Detect which cell encompasses the target text, then output its [x, y] center coordinate. 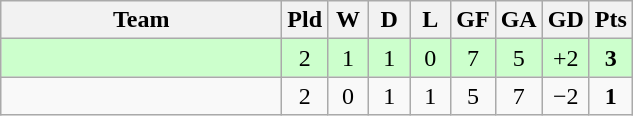
−2 [566, 96]
L [430, 20]
GA [518, 20]
Pts [610, 20]
Pld [305, 20]
GD [566, 20]
+2 [566, 58]
Team [142, 20]
GF [473, 20]
W [348, 20]
3 [610, 58]
D [390, 20]
